Determine the [X, Y] coordinate at the center of the cell enclosing the given text.  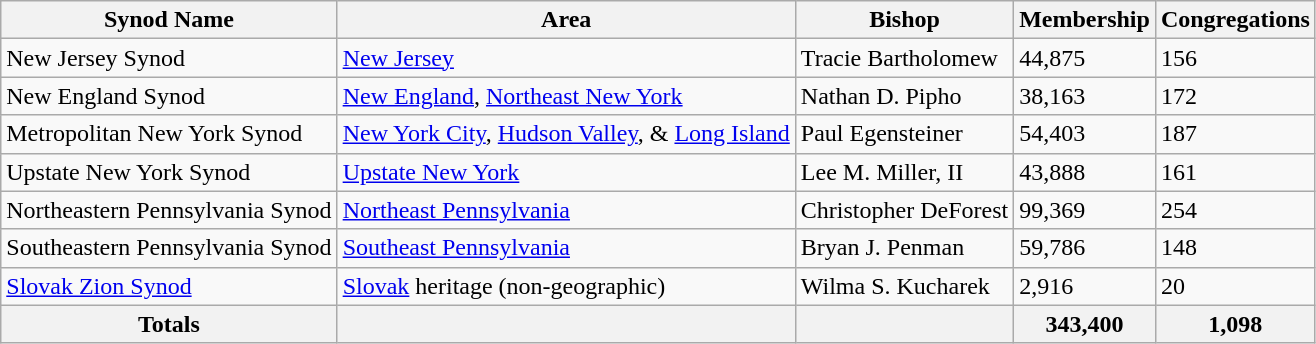
99,369 [1085, 210]
20 [1235, 286]
Nathan D. Pipho [904, 96]
Wilma S. Kucharek [904, 286]
343,400 [1085, 324]
156 [1235, 58]
161 [1235, 172]
Congregations [1235, 20]
Bryan J. Penman [904, 248]
1,098 [1235, 324]
Metropolitan New York Synod [169, 134]
Northeastern Pennsylvania Synod [169, 210]
44,875 [1085, 58]
38,163 [1085, 96]
54,403 [1085, 134]
Bishop [904, 20]
Northeast Pennsylvania [566, 210]
Membership [1085, 20]
148 [1235, 248]
Synod Name [169, 20]
Totals [169, 324]
Tracie Bartholomew [904, 58]
172 [1235, 96]
Southeast Pennsylvania [566, 248]
New York City, Hudson Valley, & Long Island [566, 134]
Upstate New York Synod [169, 172]
Christopher DeForest [904, 210]
187 [1235, 134]
Upstate New York [566, 172]
Lee M. Miller, II [904, 172]
New Jersey [566, 58]
2,916 [1085, 286]
New England, Northeast New York [566, 96]
43,888 [1085, 172]
Southeastern Pennsylvania Synod [169, 248]
Paul Egensteiner [904, 134]
New England Synod [169, 96]
Slovak Zion Synod [169, 286]
Slovak heritage (non-geographic) [566, 286]
254 [1235, 210]
Area [566, 20]
New Jersey Synod [169, 58]
59,786 [1085, 248]
